Extract the (X, Y) coordinate from the center of the cell holding the provided text.  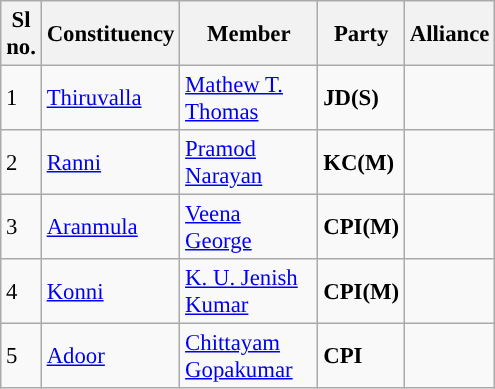
KC(M) (362, 162)
Party (362, 34)
Veena George (249, 228)
4 (22, 292)
JD(S) (362, 98)
3 (22, 228)
K. U. Jenish Kumar (249, 292)
Pramod Narayan (249, 162)
Mathew T. Thomas (249, 98)
Konni (110, 292)
Aranmula (110, 228)
CPI (362, 356)
Chittayam Gopakumar (249, 356)
Thiruvalla (110, 98)
5 (22, 356)
Sl no. (22, 34)
1 (22, 98)
Member (249, 34)
Adoor (110, 356)
Ranni (110, 162)
Alliance (449, 34)
2 (22, 162)
Constituency (110, 34)
